Determine the (x, y) coordinate at the center of the cell enclosing the given text.  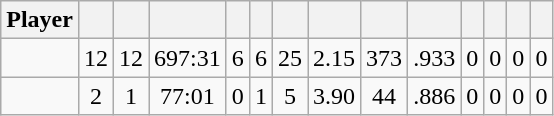
3.90 (334, 96)
2.15 (334, 58)
5 (290, 96)
.886 (434, 96)
697:31 (188, 58)
373 (384, 58)
.933 (434, 58)
25 (290, 58)
77:01 (188, 96)
2 (96, 96)
Player (40, 20)
44 (384, 96)
